Return [X, Y] of the center of cell containing provided text 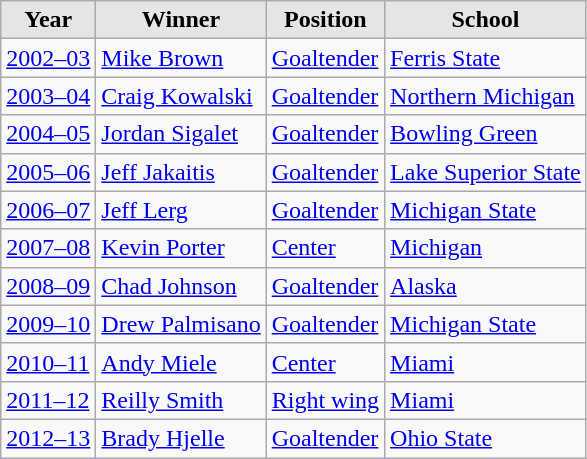
2010–11 [48, 362]
2008–09 [48, 286]
Position [325, 20]
Year [48, 20]
Kevin Porter [181, 248]
Jeff Jakaitis [181, 172]
Northern Michigan [486, 96]
Right wing [325, 400]
Jeff Lerg [181, 210]
Lake Superior State [486, 172]
Michigan [486, 248]
Jordan Sigalet [181, 134]
Andy Miele [181, 362]
Bowling Green [486, 134]
Reilly Smith [181, 400]
2012–13 [48, 438]
2003–04 [48, 96]
2004–05 [48, 134]
Chad Johnson [181, 286]
Brady Hjelle [181, 438]
2009–10 [48, 324]
Craig Kowalski [181, 96]
2005–06 [48, 172]
Winner [181, 20]
2002–03 [48, 58]
Alaska [486, 286]
Ohio State [486, 438]
School [486, 20]
Ferris State [486, 58]
Mike Brown [181, 58]
Drew Palmisano [181, 324]
2006–07 [48, 210]
2011–12 [48, 400]
2007–08 [48, 248]
